Return the (X, Y) coordinate for the center point of the cell that contains the specified text.  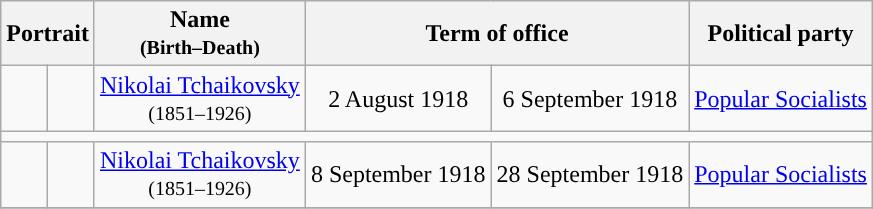
Political party (781, 34)
Name(Birth–Death) (200, 34)
2 August 1918 (398, 98)
Term of office (496, 34)
6 September 1918 (590, 98)
Portrait (48, 34)
8 September 1918 (398, 174)
28 September 1918 (590, 174)
